Identify which cell holds the provided text, then report its (X, Y) central coordinate. 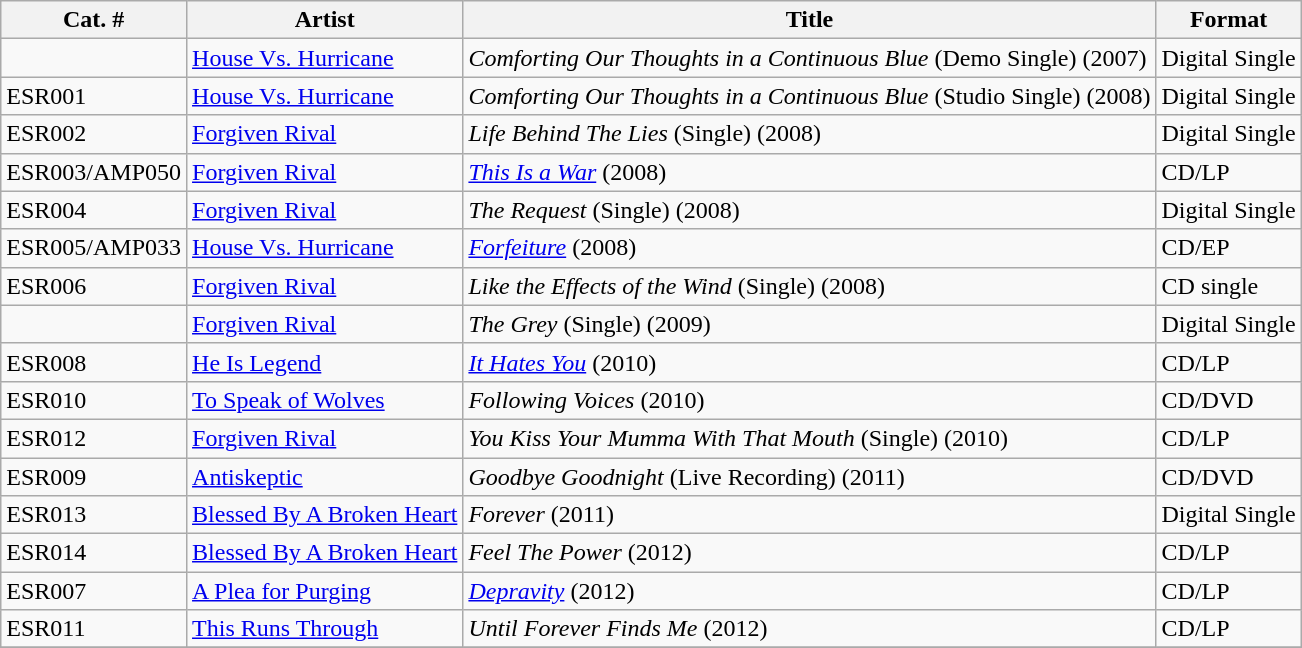
ESR008 (94, 362)
It Hates You (2010) (810, 362)
He Is Legend (325, 362)
CD/EP (1228, 248)
You Kiss Your Mumma With That Mouth (Single) (2010) (810, 438)
Until Forever Finds Me (2012) (810, 629)
A Plea for Purging (325, 591)
Following Voices (2010) (810, 400)
Like the Effects of the Wind (Single) (2008) (810, 286)
ESR009 (94, 477)
ESR010 (94, 400)
ESR014 (94, 553)
ESR002 (94, 134)
Antiskeptic (325, 477)
ESR012 (94, 438)
ESR005/AMP033 (94, 248)
Comforting Our Thoughts in a Continuous Blue (Studio Single) (2008) (810, 96)
This Runs Through (325, 629)
ESR011 (94, 629)
Cat. # (94, 20)
Title (810, 20)
The Grey (Single) (2009) (810, 324)
Depravity (2012) (810, 591)
ESR013 (94, 515)
This Is a War (2008) (810, 172)
CD single (1228, 286)
ESR006 (94, 286)
ESR001 (94, 96)
Feel The Power (2012) (810, 553)
ESR004 (94, 210)
ESR003/AMP050 (94, 172)
Goodbye Goodnight (Live Recording) (2011) (810, 477)
The Request (Single) (2008) (810, 210)
ESR007 (94, 591)
Forfeiture (2008) (810, 248)
Comforting Our Thoughts in a Continuous Blue (Demo Single) (2007) (810, 58)
Life Behind The Lies (Single) (2008) (810, 134)
Forever (2011) (810, 515)
Artist (325, 20)
To Speak of Wolves (325, 400)
Format (1228, 20)
